Return the [X, Y] coordinate for the center point of the cell that contains the specified text.  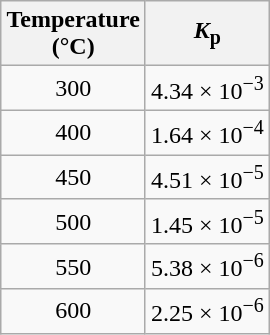
600 [73, 312]
1.45 × 10−5 [207, 222]
4.34 × 10−3 [207, 88]
300 [73, 88]
2.25 × 10−6 [207, 312]
500 [73, 222]
400 [73, 132]
Kp [207, 34]
Temperature(°C) [73, 34]
550 [73, 266]
5.38 × 10−6 [207, 266]
4.51 × 10−5 [207, 178]
1.64 × 10−4 [207, 132]
450 [73, 178]
